From the cell containing the given text, extract its center point as [x, y] coordinate. 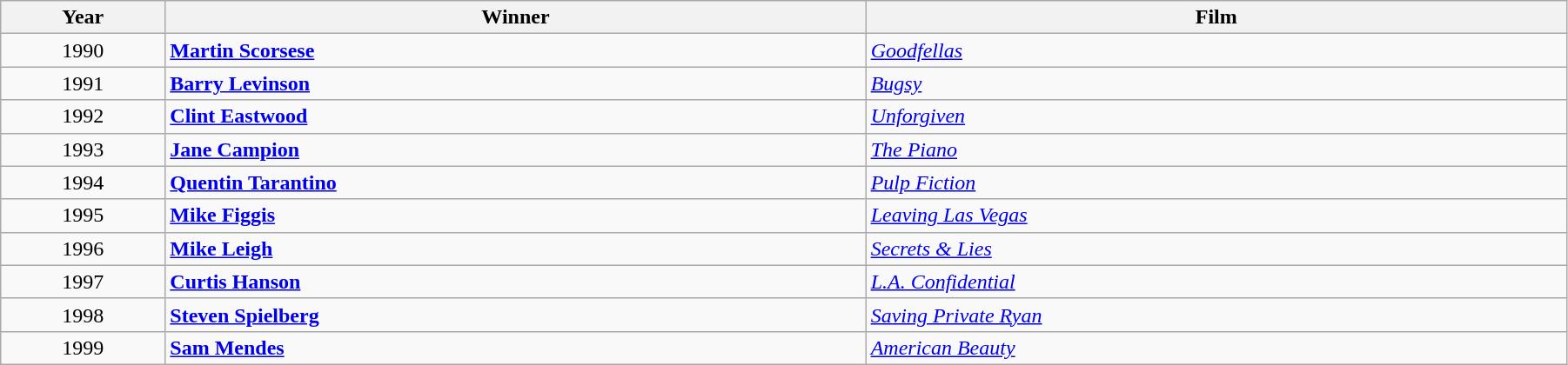
Year [84, 17]
Quentin Tarantino [515, 182]
Steven Spielberg [515, 315]
Saving Private Ryan [1216, 315]
Film [1216, 17]
1995 [84, 216]
Pulp Fiction [1216, 182]
Unforgiven [1216, 116]
1993 [84, 149]
Clint Eastwood [515, 116]
Martin Scorsese [515, 50]
The Piano [1216, 149]
1994 [84, 182]
1990 [84, 50]
1991 [84, 83]
Goodfellas [1216, 50]
Secrets & Lies [1216, 249]
1998 [84, 315]
Mike Leigh [515, 249]
Mike Figgis [515, 216]
American Beauty [1216, 348]
Bugsy [1216, 83]
Barry Levinson [515, 83]
1997 [84, 282]
L.A. Confidential [1216, 282]
1992 [84, 116]
1999 [84, 348]
Winner [515, 17]
1996 [84, 249]
Jane Campion [515, 149]
Sam Mendes [515, 348]
Leaving Las Vegas [1216, 216]
Curtis Hanson [515, 282]
